Identify which cell holds the provided text, then report its (X, Y) central coordinate. 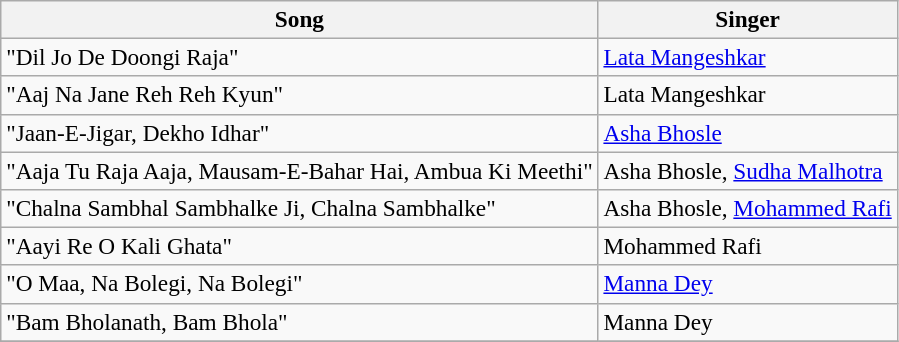
"Jaan-E-Jigar, Dekho Idhar" (300, 133)
"Aayi Re O Kali Ghata" (300, 246)
Asha Bhosle, Mohammed Rafi (748, 208)
Mohammed Rafi (748, 246)
"O Maa, Na Bolegi, Na Bolegi" (300, 284)
"Aaj Na Jane Reh Reh Kyun" (300, 95)
Asha Bhosle, Sudha Malhotra (748, 170)
Song (300, 19)
"Dil Jo De Doongi Raja" (300, 57)
Asha Bhosle (748, 133)
"Bam Bholanath, Bam Bhola" (300, 322)
"Aaja Tu Raja Aaja, Mausam-E-Bahar Hai, Ambua Ki Meethi" (300, 170)
"Chalna Sambhal Sambhalke Ji, Chalna Sambhalke" (300, 208)
Singer (748, 19)
